Pinpoint the cell where the given text exists, returning its [X, Y] midpoint coordinate. 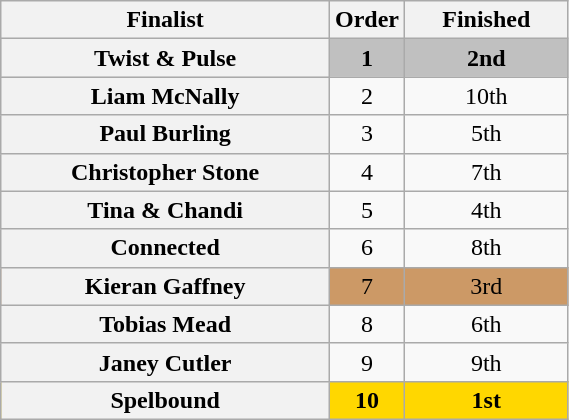
8th [486, 248]
3rd [486, 286]
Tina & Chandi [166, 210]
4th [486, 210]
1 [368, 58]
Christopher Stone [166, 172]
3 [368, 134]
9 [368, 362]
Twist & Pulse [166, 58]
2nd [486, 58]
Liam McNally [166, 96]
7th [486, 172]
Paul Burling [166, 134]
10th [486, 96]
Tobias Mead [166, 324]
8 [368, 324]
5th [486, 134]
10 [368, 400]
Janey Cutler [166, 362]
2 [368, 96]
9th [486, 362]
5 [368, 210]
4 [368, 172]
1st [486, 400]
6th [486, 324]
Order [368, 20]
Connected [166, 248]
6 [368, 248]
Spelbound [166, 400]
Finished [486, 20]
Finalist [166, 20]
7 [368, 286]
Kieran Gaffney [166, 286]
